Return the [x, y] coordinate for the center point of the cell that contains the specified text.  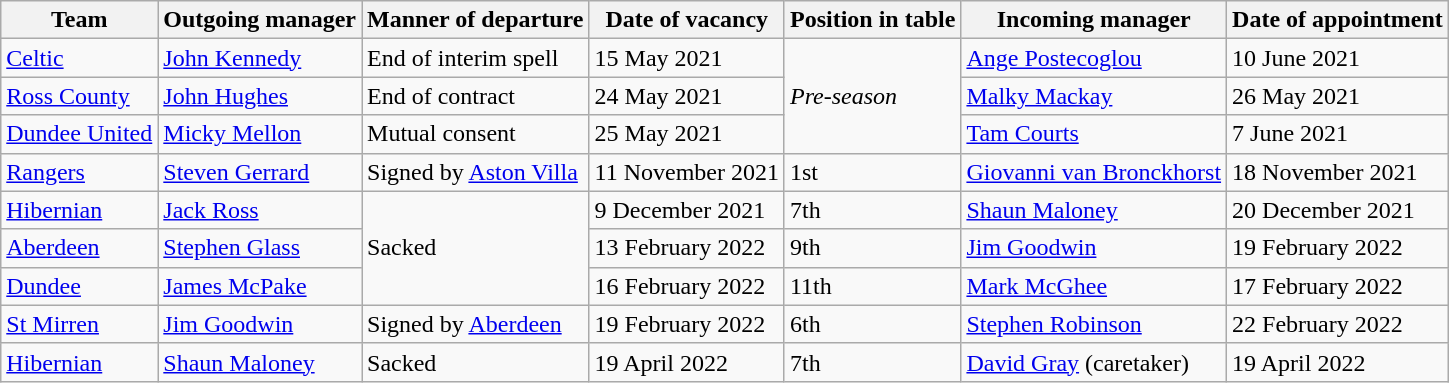
Date of appointment [1338, 20]
Dundee United [80, 134]
End of contract [476, 96]
Jack Ross [260, 210]
Manner of departure [476, 20]
9 December 2021 [686, 210]
James McPake [260, 286]
Steven Gerrard [260, 172]
Signed by Aston Villa [476, 172]
Incoming manager [1094, 20]
Signed by Aberdeen [476, 324]
Celtic [80, 58]
1st [872, 172]
Date of vacancy [686, 20]
Mutual consent [476, 134]
6th [872, 324]
18 November 2021 [1338, 172]
24 May 2021 [686, 96]
20 December 2021 [1338, 210]
David Gray (caretaker) [1094, 362]
11th [872, 286]
Outgoing manager [260, 20]
Pre-season [872, 96]
Team [80, 20]
10 June 2021 [1338, 58]
17 February 2022 [1338, 286]
Rangers [80, 172]
26 May 2021 [1338, 96]
15 May 2021 [686, 58]
Ange Postecoglou [1094, 58]
Stephen Glass [260, 248]
9th [872, 248]
John Hughes [260, 96]
Micky Mellon [260, 134]
Tam Courts [1094, 134]
16 February 2022 [686, 286]
Stephen Robinson [1094, 324]
22 February 2022 [1338, 324]
Malky Mackay [1094, 96]
Dundee [80, 286]
End of interim spell [476, 58]
Ross County [80, 96]
25 May 2021 [686, 134]
John Kennedy [260, 58]
7 June 2021 [1338, 134]
Aberdeen [80, 248]
Giovanni van Bronckhorst [1094, 172]
St Mirren [80, 324]
Position in table [872, 20]
11 November 2021 [686, 172]
Mark McGhee [1094, 286]
13 February 2022 [686, 248]
